Capture the cell that displays the provided text and extract its (x, y) central coordinate. 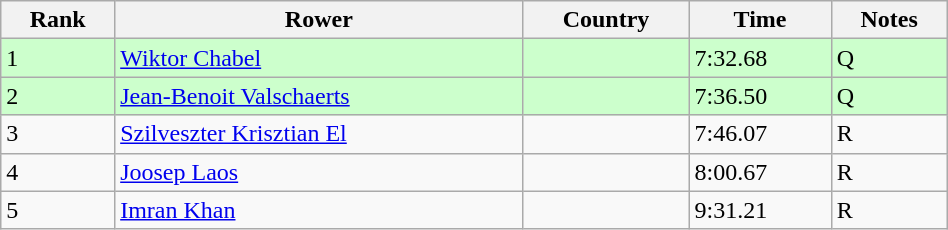
Szilveszter Krisztian El (319, 134)
4 (58, 172)
Jean-Benoit Valschaerts (319, 96)
9:31.21 (760, 210)
2 (58, 96)
Country (606, 20)
Wiktor Chabel (319, 58)
8:00.67 (760, 172)
Joosep Laos (319, 172)
5 (58, 210)
Rank (58, 20)
7:36.50 (760, 96)
Notes (889, 20)
Rower (319, 20)
7:46.07 (760, 134)
3 (58, 134)
Imran Khan (319, 210)
7:32.68 (760, 58)
Time (760, 20)
1 (58, 58)
